Provide the (x, y) coordinate of the cell's center where the given text is located.  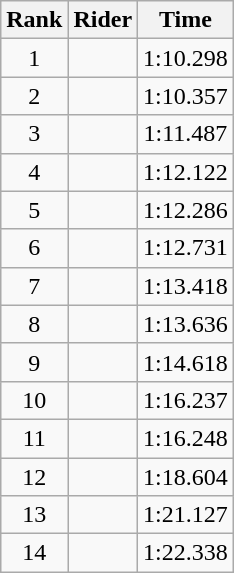
1:12.286 (186, 210)
9 (34, 362)
7 (34, 286)
1:14.618 (186, 362)
14 (34, 553)
10 (34, 400)
Rank (34, 20)
1:10.357 (186, 96)
1:16.248 (186, 438)
1:18.604 (186, 477)
1:22.338 (186, 553)
1:13.418 (186, 286)
4 (34, 172)
3 (34, 134)
11 (34, 438)
1:11.487 (186, 134)
1:12.731 (186, 248)
8 (34, 324)
1:12.122 (186, 172)
2 (34, 96)
1:10.298 (186, 58)
1:21.127 (186, 515)
1 (34, 58)
Rider (103, 20)
6 (34, 248)
12 (34, 477)
5 (34, 210)
1:16.237 (186, 400)
1:13.636 (186, 324)
Time (186, 20)
13 (34, 515)
